For the text-containing cell, return its midpoint in [X, Y] coordinate format. 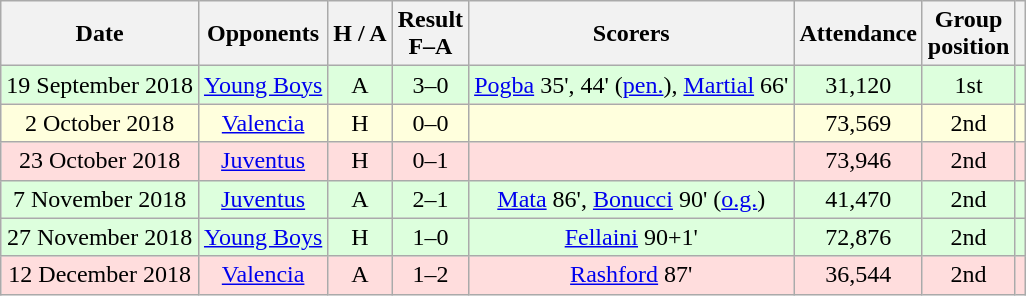
Groupposition [968, 34]
Fellaini 90+1' [632, 237]
19 September 2018 [100, 85]
41,470 [858, 199]
0–1 [430, 161]
2–1 [430, 199]
Mata 86', Bonucci 90' (o.g.) [632, 199]
Rashford 87' [632, 275]
73,946 [858, 161]
Attendance [858, 34]
7 November 2018 [100, 199]
Scorers [632, 34]
73,569 [858, 123]
Opponents [262, 34]
3–0 [430, 85]
0–0 [430, 123]
Date [100, 34]
12 December 2018 [100, 275]
23 October 2018 [100, 161]
ResultF–A [430, 34]
1–0 [430, 237]
31,120 [858, 85]
H / A [360, 34]
36,544 [858, 275]
2 October 2018 [100, 123]
Pogba 35', 44' (pen.), Martial 66' [632, 85]
1–2 [430, 275]
1st [968, 85]
27 November 2018 [100, 237]
72,876 [858, 237]
